Identify which cell holds the provided text, then report its [X, Y] central coordinate. 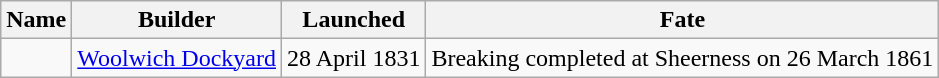
Launched [354, 20]
Builder [177, 20]
28 April 1831 [354, 58]
Name [36, 20]
Breaking completed at Sheerness on 26 March 1861 [682, 58]
Fate [682, 20]
Woolwich Dockyard [177, 58]
